Determine the (X, Y) coordinate at the center of the cell enclosing the given text.  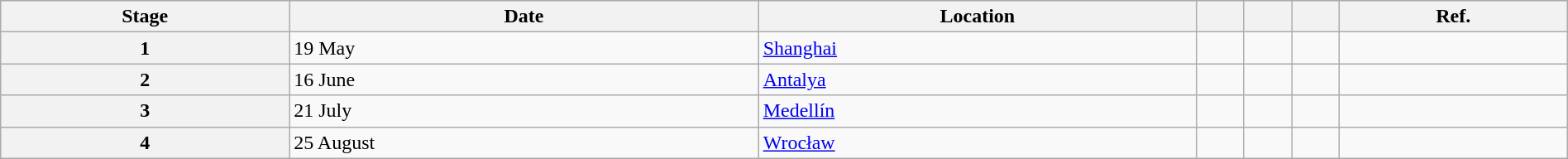
21 July (524, 111)
1 (146, 48)
Location (978, 17)
Medellín (978, 111)
Ref. (1453, 17)
16 June (524, 79)
Wrocław (978, 142)
3 (146, 111)
Antalya (978, 79)
Date (524, 17)
4 (146, 142)
2 (146, 79)
Stage (146, 17)
19 May (524, 48)
25 August (524, 142)
Shanghai (978, 48)
